Pinpoint the cell where the given text exists, returning its [x, y] midpoint coordinate. 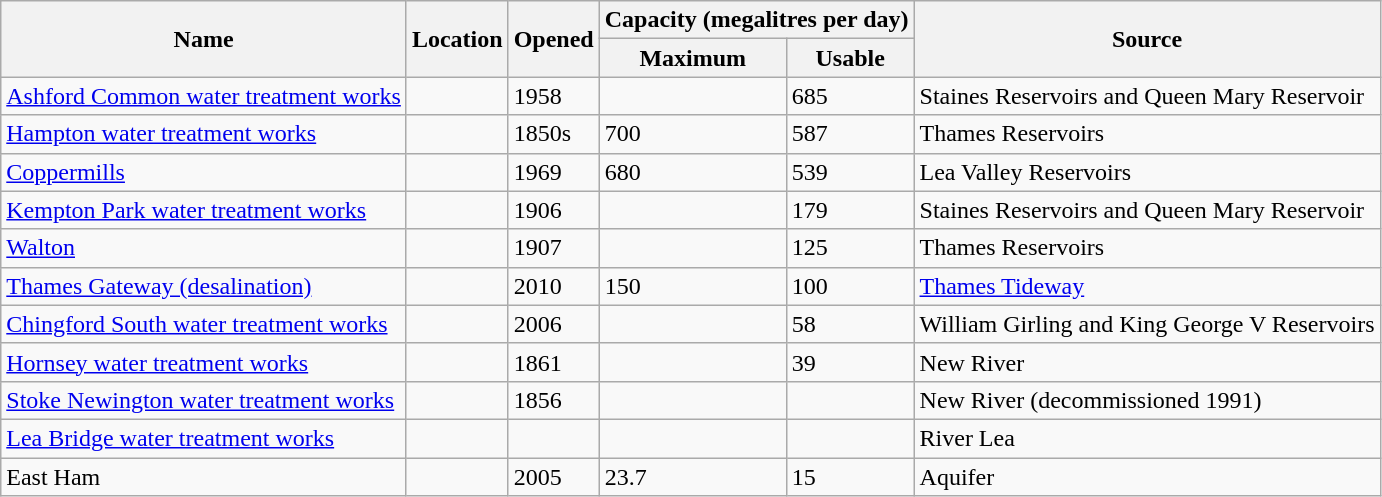
River Lea [1147, 438]
1906 [554, 210]
Name [204, 39]
Ashford Common water treatment works [204, 96]
Thames Tideway [1147, 286]
Source [1147, 39]
Lea Bridge water treatment works [204, 438]
1969 [554, 172]
1856 [554, 400]
680 [692, 172]
150 [692, 286]
Chingford South water treatment works [204, 324]
New River [1147, 362]
Hornsey water treatment works [204, 362]
New River (decommissioned 1991) [1147, 400]
East Ham [204, 477]
100 [850, 286]
Hampton water treatment works [204, 134]
Capacity (megalitres per day) [756, 20]
Kempton Park water treatment works [204, 210]
1907 [554, 248]
William Girling and King George V Reservoirs [1147, 324]
179 [850, 210]
39 [850, 362]
Walton [204, 248]
Coppermills [204, 172]
1850s [554, 134]
Stoke Newington water treatment works [204, 400]
125 [850, 248]
Opened [554, 39]
Maximum [692, 58]
Aquifer [1147, 477]
1861 [554, 362]
Thames Gateway (desalination) [204, 286]
15 [850, 477]
2006 [554, 324]
587 [850, 134]
2010 [554, 286]
1958 [554, 96]
58 [850, 324]
23.7 [692, 477]
Usable [850, 58]
700 [692, 134]
539 [850, 172]
Lea Valley Reservoirs [1147, 172]
685 [850, 96]
2005 [554, 477]
Location [457, 39]
